Output the (x, y) coordinate of the center of the cell containing the given text.  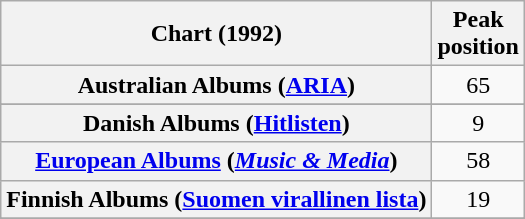
9 (478, 123)
58 (478, 161)
European Albums (Music & Media) (216, 161)
Australian Albums (ARIA) (216, 85)
19 (478, 199)
Chart (1992) (216, 34)
Finnish Albums (Suomen virallinen lista) (216, 199)
65 (478, 85)
Peakposition (478, 34)
Danish Albums (Hitlisten) (216, 123)
